Extract the (X, Y) coordinate from the center of the cell holding the provided text.  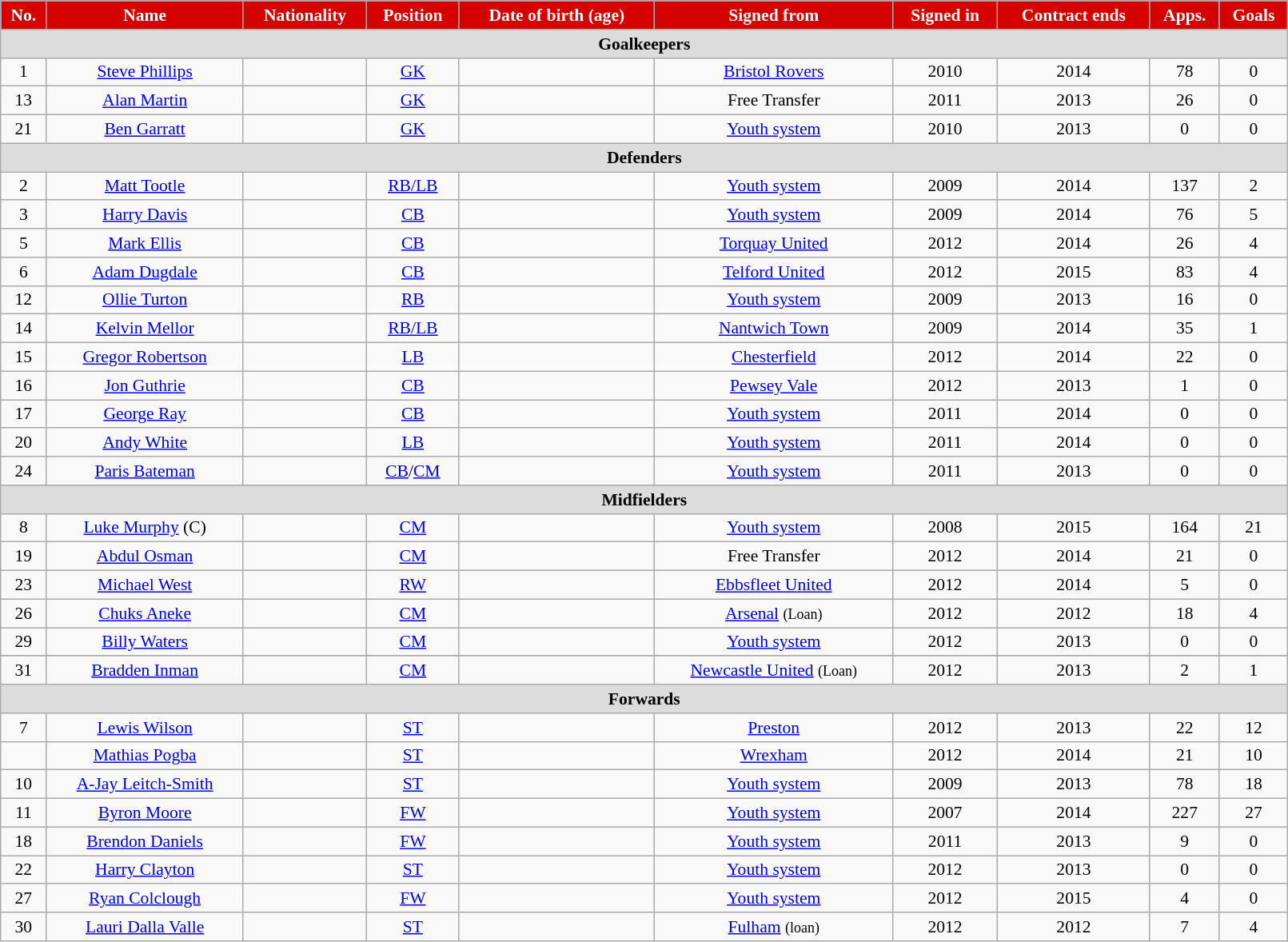
Ebbsfleet United (774, 585)
20 (24, 443)
227 (1185, 813)
Defenders (644, 158)
Name (146, 15)
Telford United (774, 272)
Goals (1254, 15)
Date of birth (age) (556, 15)
9 (1185, 841)
6 (24, 272)
Fulham (loan) (774, 927)
14 (24, 329)
Nationality (305, 15)
Luke Murphy (C) (146, 528)
35 (1185, 329)
Mathias Pogba (146, 756)
Pewsey Vale (774, 385)
No. (24, 15)
29 (24, 642)
Wrexham (774, 756)
137 (1185, 186)
Gregor Robertson (146, 357)
164 (1185, 528)
RW (413, 585)
Bristol Rovers (774, 72)
Preston (774, 728)
Signed in (945, 15)
11 (24, 813)
George Ray (146, 414)
Jon Guthrie (146, 385)
Lauri Dalla Valle (146, 927)
83 (1185, 272)
Chuks Aneke (146, 613)
RB (413, 300)
76 (1185, 215)
Abdul Osman (146, 557)
Brendon Daniels (146, 841)
Harry Davis (146, 215)
Lewis Wilson (146, 728)
Torquay United (774, 243)
Billy Waters (146, 642)
30 (24, 927)
Arsenal (Loan) (774, 613)
Steve Phillips (146, 72)
Nantwich Town (774, 329)
Alan Martin (146, 101)
13 (24, 101)
Signed from (774, 15)
Goalkeepers (644, 44)
Position (413, 15)
Chesterfield (774, 357)
Bradden Inman (146, 671)
15 (24, 357)
Ryan Colclough (146, 899)
Paris Bateman (146, 471)
17 (24, 414)
Ben Garratt (146, 130)
Mark Ellis (146, 243)
19 (24, 557)
A-Jay Leitch-Smith (146, 784)
2008 (945, 528)
Kelvin Mellor (146, 329)
Andy White (146, 443)
Contract ends (1073, 15)
23 (24, 585)
Newcastle United (Loan) (774, 671)
Apps. (1185, 15)
Forwards (644, 699)
Matt Tootle (146, 186)
3 (24, 215)
Byron Moore (146, 813)
31 (24, 671)
Ollie Turton (146, 300)
Harry Clayton (146, 870)
CB/CM (413, 471)
Adam Dugdale (146, 272)
2007 (945, 813)
8 (24, 528)
Midfielders (644, 500)
Michael West (146, 585)
24 (24, 471)
